Pinpoint the cell where the given text exists, returning its [X, Y] midpoint coordinate. 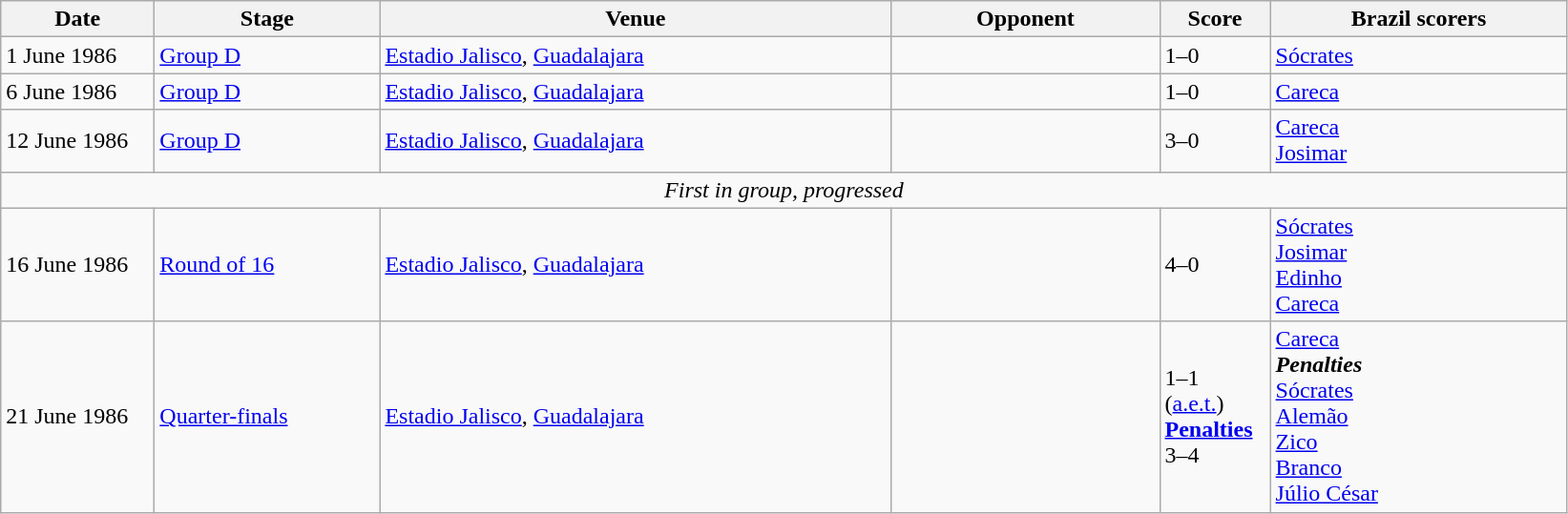
1–1 (a.e.t.) Penalties 3–4 [1215, 417]
16 June 1986 [78, 265]
12 June 1986 [78, 141]
Quarter-finals [267, 417]
First in group, progressed [784, 190]
Round of 16 [267, 265]
3–0 [1215, 141]
Venue [636, 19]
Stage [267, 19]
Date [78, 19]
Careca [1418, 92]
Brazil scorers [1418, 19]
21 June 1986 [78, 417]
Careca Penalties Sócrates Alemão Zico Branco Júlio César [1418, 417]
Score [1215, 19]
4–0 [1215, 265]
6 June 1986 [78, 92]
Opponent [1025, 19]
Careca Josimar [1418, 141]
Sócrates [1418, 55]
1 June 1986 [78, 55]
Sócrates Josimar Edinho Careca [1418, 265]
